Search for the cell housing the specified text and yield its [X, Y] center coordinate. 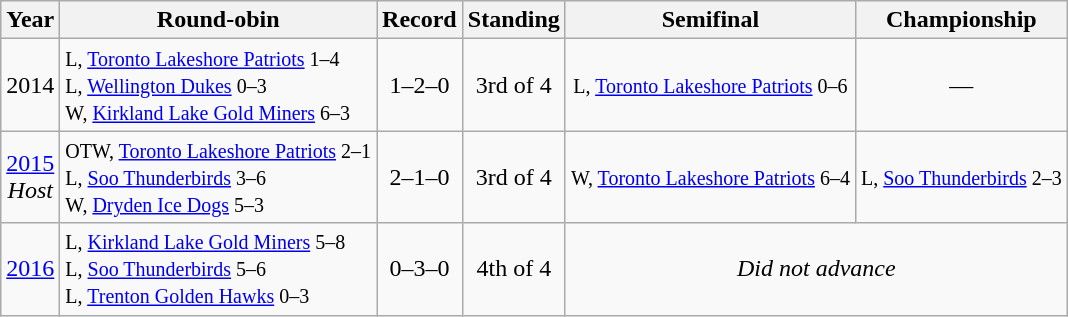
Championship [961, 20]
L, Soo Thunderbirds 2–3 [961, 177]
Round-obin [218, 20]
2–1–0 [420, 177]
L, Toronto Lakeshore Patriots 0–6 [710, 85]
OTW, Toronto Lakeshore Patriots 2–1L, Soo Thunderbirds 3–6W, Dryden Ice Dogs 5–3 [218, 177]
Year [30, 20]
Record [420, 20]
W, Toronto Lakeshore Patriots 6–4 [710, 177]
1–2–0 [420, 85]
2016 [30, 269]
2014 [30, 85]
Did not advance [816, 269]
4th of 4 [514, 269]
Standing [514, 20]
2015Host [30, 177]
Semifinal [710, 20]
— [961, 85]
0–3–0 [420, 269]
L, Kirkland Lake Gold Miners 5–8L, Soo Thunderbirds 5–6L, Trenton Golden Hawks 0–3 [218, 269]
L, Toronto Lakeshore Patriots 1–4L, Wellington Dukes 0–3W, Kirkland Lake Gold Miners 6–3 [218, 85]
